For the text-containing cell, return its midpoint in (X, Y) coordinate format. 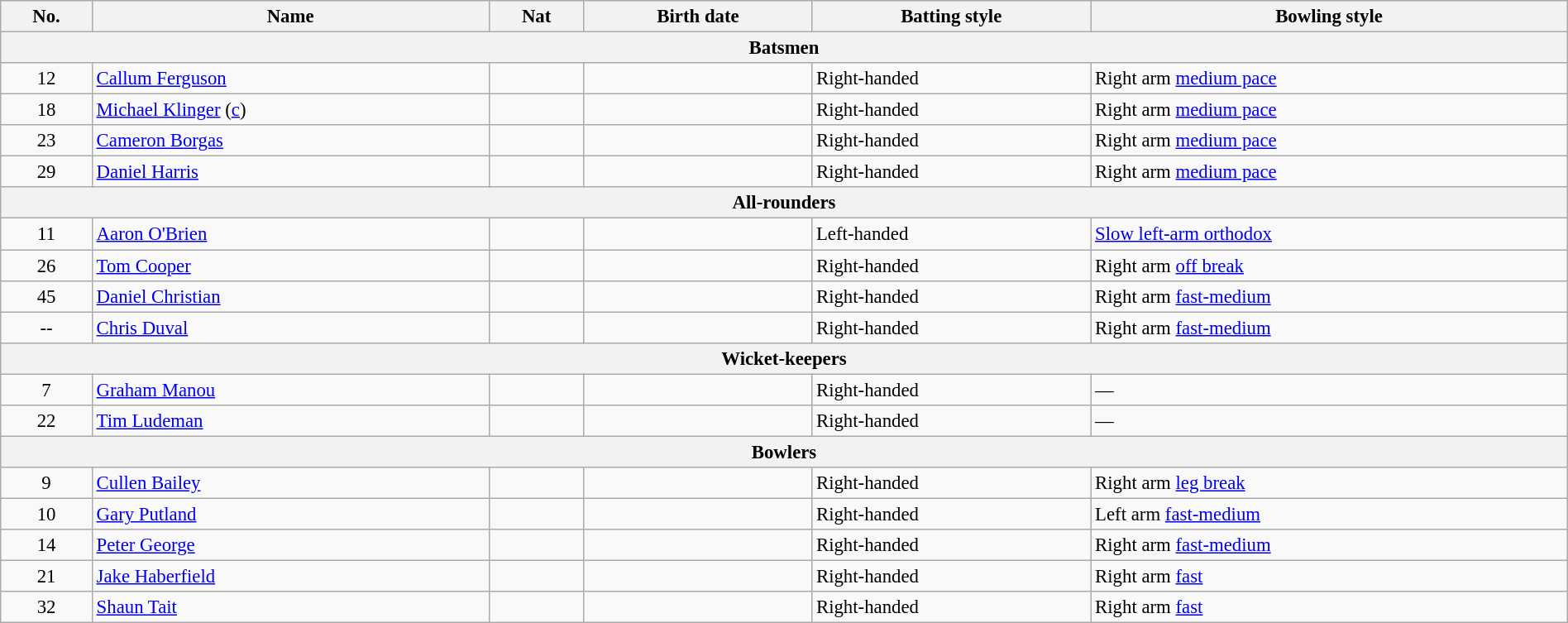
Right arm off break (1329, 266)
Name (290, 17)
12 (46, 79)
Peter George (290, 545)
Batting style (951, 17)
26 (46, 266)
Graham Manou (290, 390)
Bowlers (784, 452)
7 (46, 390)
Left-handed (951, 234)
-- (46, 328)
Cullen Bailey (290, 483)
Michael Klinger (c) (290, 110)
Callum Ferguson (290, 79)
21 (46, 577)
Cameron Borgas (290, 141)
Daniel Christian (290, 296)
32 (46, 607)
18 (46, 110)
22 (46, 421)
Nat (536, 17)
All-rounders (784, 203)
23 (46, 141)
Tim Ludeman (290, 421)
Jake Haberfield (290, 577)
Bowling style (1329, 17)
Slow left-arm orthodox (1329, 234)
Shaun Tait (290, 607)
Daniel Harris (290, 172)
Left arm fast-medium (1329, 514)
Birth date (698, 17)
9 (46, 483)
Wicket-keepers (784, 358)
11 (46, 234)
Gary Putland (290, 514)
10 (46, 514)
Batsmen (784, 48)
Right arm leg break (1329, 483)
45 (46, 296)
Aaron O'Brien (290, 234)
14 (46, 545)
29 (46, 172)
No. (46, 17)
Tom Cooper (290, 266)
Chris Duval (290, 328)
